Extract the (X, Y) coordinate from the center of the cell holding the provided text.  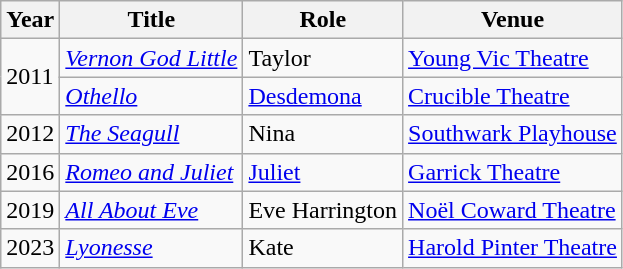
Romeo and Juliet (152, 172)
Crucible Theatre (513, 96)
2012 (30, 134)
2019 (30, 210)
Nina (323, 134)
Title (152, 20)
2023 (30, 248)
2016 (30, 172)
Harold Pinter Theatre (513, 248)
Young Vic Theatre (513, 58)
All About Eve (152, 210)
Garrick Theatre (513, 172)
Noël Coward Theatre (513, 210)
Desdemona (323, 96)
Juliet (323, 172)
Kate (323, 248)
Vernon God Little (152, 58)
Lyonesse (152, 248)
Taylor (323, 58)
The Seagull (152, 134)
Eve Harrington (323, 210)
2011 (30, 77)
Venue (513, 20)
Othello (152, 96)
Southwark Playhouse (513, 134)
Year (30, 20)
Role (323, 20)
